Scan for the cell matching the given text and deliver its [X, Y] coordinate at center. 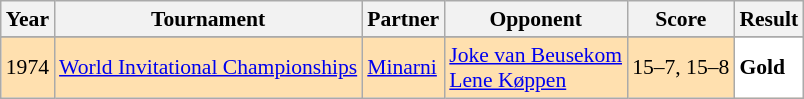
15–7, 15–8 [680, 68]
Gold [768, 68]
Opponent [536, 19]
Year [28, 19]
World Invitational Championships [208, 68]
Result [768, 19]
Minarni [403, 68]
Score [680, 19]
Joke van Beusekom Lene Køppen [536, 68]
Partner [403, 19]
Tournament [208, 19]
1974 [28, 68]
